Detect which cell encompasses the target text, then output its (x, y) center coordinate. 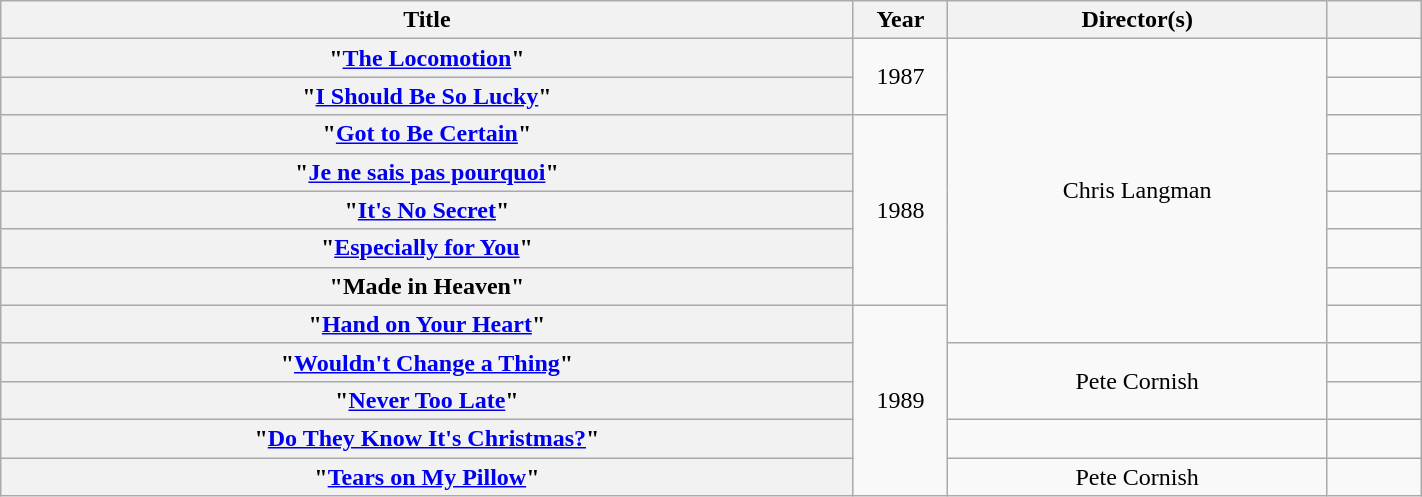
Director(s) (1138, 20)
1989 (900, 400)
"Got to Be Certain" (427, 134)
"The Locomotion" (427, 58)
"Do They Know It's Christmas?" (427, 438)
Chris Langman (1138, 191)
"I Should Be So Lucky" (427, 96)
"Never Too Late" (427, 400)
"Tears on My Pillow" (427, 477)
"It's No Secret" (427, 210)
1987 (900, 77)
"Especially for You" (427, 248)
"Je ne sais pas pourquoi" (427, 172)
"Hand on Your Heart" (427, 324)
Title (427, 20)
1988 (900, 210)
Year (900, 20)
"Wouldn't Change a Thing" (427, 362)
"Made in Heaven" (427, 286)
